Scan for the cell matching the given text and deliver its (x, y) coordinate at center. 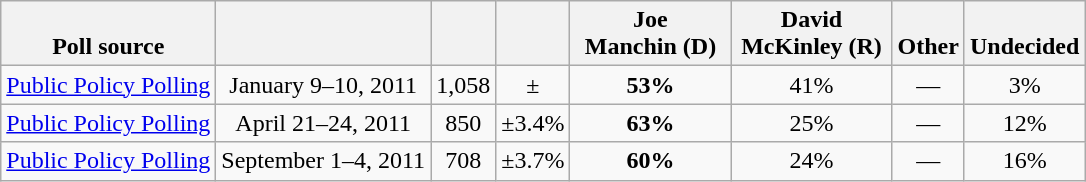
September 1–4, 2011 (324, 161)
Other (928, 34)
±3.4% (533, 123)
41% (812, 85)
Undecided (1024, 34)
53% (650, 85)
± (533, 85)
60% (650, 161)
25% (812, 123)
JoeManchin (D) (650, 34)
January 9–10, 2011 (324, 85)
3% (1024, 85)
850 (464, 123)
DavidMcKinley (R) (812, 34)
63% (650, 123)
12% (1024, 123)
April 21–24, 2011 (324, 123)
24% (812, 161)
Poll source (108, 34)
708 (464, 161)
16% (1024, 161)
1,058 (464, 85)
±3.7% (533, 161)
